Extract the [x, y] coordinate from the center of the cell holding the provided text.  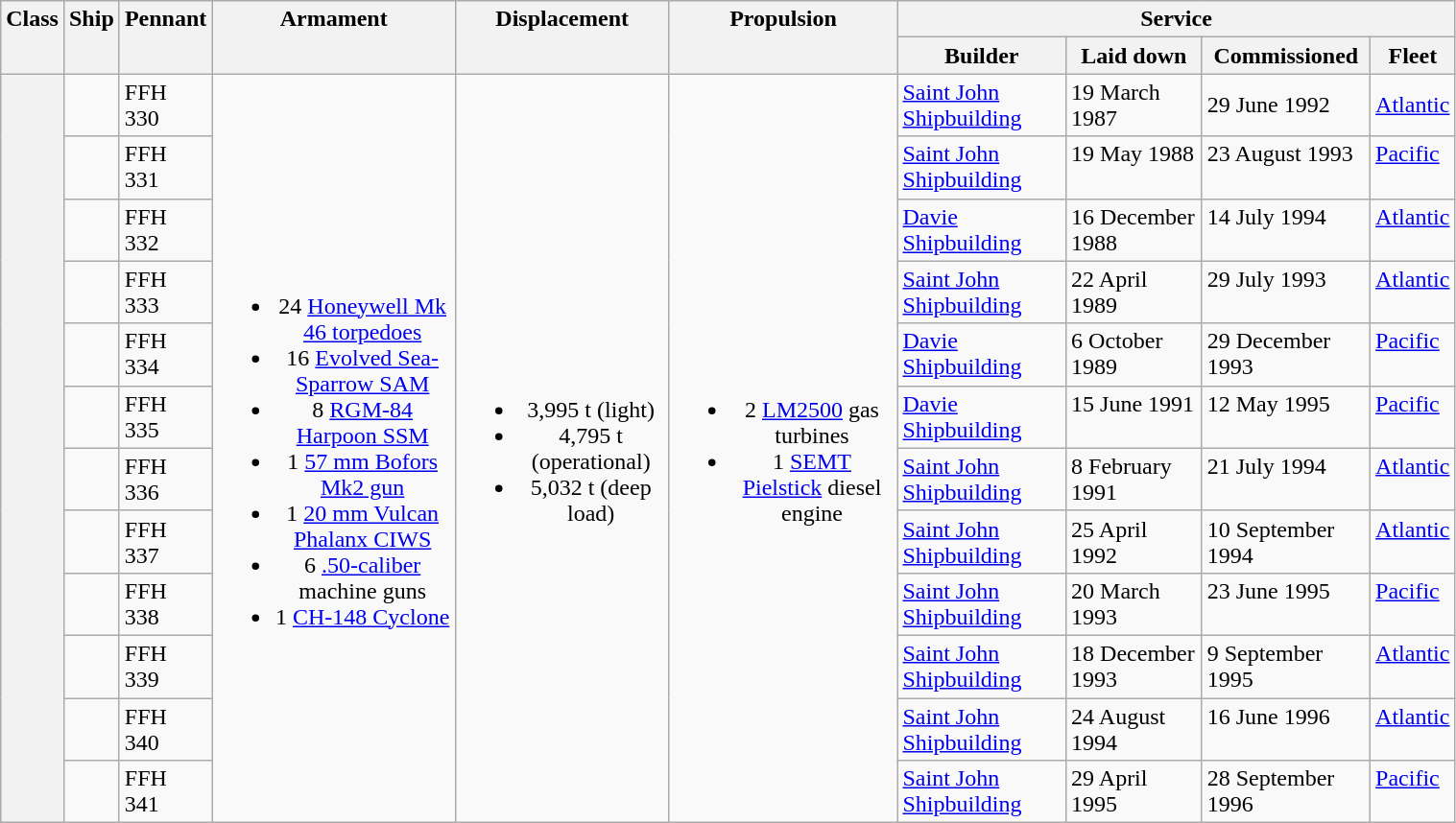
Laid down [1134, 56]
16 December 1988 [1134, 230]
Builder [982, 56]
FFH 330 [165, 106]
22 April 1989 [1134, 292]
10 September 1994 [1286, 541]
24 August 1994 [1134, 729]
FFH 339 [165, 666]
8 February 1991 [1134, 480]
FFH 335 [165, 416]
FFH 334 [165, 355]
Armament [334, 37]
28 September 1996 [1286, 792]
29 December 1993 [1286, 355]
Propulsion [783, 37]
Service [1177, 19]
29 July 1993 [1286, 292]
14 July 1994 [1286, 230]
9 September 1995 [1286, 666]
16 June 1996 [1286, 729]
25 April 1992 [1134, 541]
Fleet [1413, 56]
Class [33, 37]
FFH 341 [165, 792]
3,995 t (light)4,795 t (operational)5,032 t (deep load) [562, 449]
FFH 338 [165, 604]
2 LM2500 gas turbines1 SEMT Pielstick diesel engine [783, 449]
29 April 1995 [1134, 792]
Commissioned [1286, 56]
20 March 1993 [1134, 604]
18 December 1993 [1134, 666]
FFH 340 [165, 729]
23 August 1993 [1286, 167]
21 July 1994 [1286, 480]
29 June 1992 [1286, 106]
FFH 332 [165, 230]
FFH 333 [165, 292]
Displacement [562, 37]
FFH 336 [165, 480]
FFH 337 [165, 541]
12 May 1995 [1286, 416]
Pennant [165, 37]
FFH 331 [165, 167]
19 May 1988 [1134, 167]
Ship [91, 37]
15 June 1991 [1134, 416]
6 October 1989 [1134, 355]
23 June 1995 [1286, 604]
19 March 1987 [1134, 106]
